Pinpoint the cell where the given text exists, returning its [x, y] midpoint coordinate. 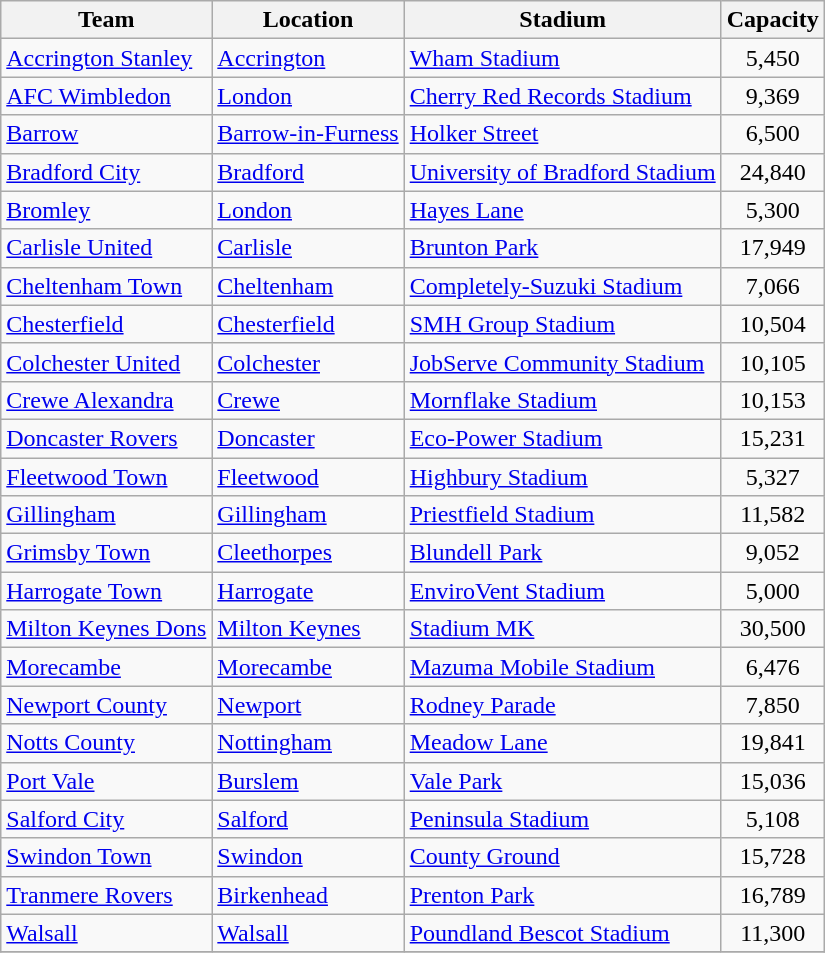
Grimsby Town [106, 553]
6,500 [772, 134]
Rodney Parade [562, 705]
Tranmere Rovers [106, 895]
10,504 [772, 324]
Stadium MK [562, 629]
Eco-Power Stadium [562, 438]
Poundland Bescot Stadium [562, 933]
University of Bradford Stadium [562, 172]
Mazuma Mobile Stadium [562, 667]
Fleetwood Town [106, 477]
Harrogate [308, 591]
11,300 [772, 933]
Swindon Town [106, 857]
9,369 [772, 96]
Fleetwood [308, 477]
County Ground [562, 857]
5,300 [772, 210]
19,841 [772, 743]
Salford City [106, 819]
Stadium [562, 20]
Wham Stadium [562, 58]
Port Vale [106, 781]
AFC Wimbledon [106, 96]
Prenton Park [562, 895]
7,850 [772, 705]
5,450 [772, 58]
Salford [308, 819]
Crewe [308, 400]
Milton Keynes Dons [106, 629]
Barrow-in-Furness [308, 134]
Cherry Red Records Stadium [562, 96]
5,327 [772, 477]
16,789 [772, 895]
EnviroVent Stadium [562, 591]
10,153 [772, 400]
Crewe Alexandra [106, 400]
Brunton Park [562, 248]
10,105 [772, 362]
15,036 [772, 781]
6,476 [772, 667]
30,500 [772, 629]
Mornflake Stadium [562, 400]
Bradford [308, 172]
Meadow Lane [562, 743]
Accrington Stanley [106, 58]
Accrington [308, 58]
Milton Keynes [308, 629]
Capacity [772, 20]
Peninsula Stadium [562, 819]
Colchester United [106, 362]
Cleethorpes [308, 553]
7,066 [772, 286]
Blundell Park [562, 553]
Highbury Stadium [562, 477]
Colchester [308, 362]
Holker Street [562, 134]
Team [106, 20]
Cheltenham Town [106, 286]
Nottingham [308, 743]
5,108 [772, 819]
Completely-Suzuki Stadium [562, 286]
Swindon [308, 857]
Burslem [308, 781]
Doncaster [308, 438]
15,728 [772, 857]
Bradford City [106, 172]
9,052 [772, 553]
JobServe Community Stadium [562, 362]
Vale Park [562, 781]
Harrogate Town [106, 591]
Newport [308, 705]
Doncaster Rovers [106, 438]
Location [308, 20]
Newport County [106, 705]
24,840 [772, 172]
Barrow [106, 134]
SMH Group Stadium [562, 324]
Bromley [106, 210]
17,949 [772, 248]
Carlisle United [106, 248]
Cheltenham [308, 286]
11,582 [772, 515]
Notts County [106, 743]
15,231 [772, 438]
Carlisle [308, 248]
Birkenhead [308, 895]
5,000 [772, 591]
Priestfield Stadium [562, 515]
Hayes Lane [562, 210]
